Pinpoint the cell where the given text exists, returning its [X, Y] midpoint coordinate. 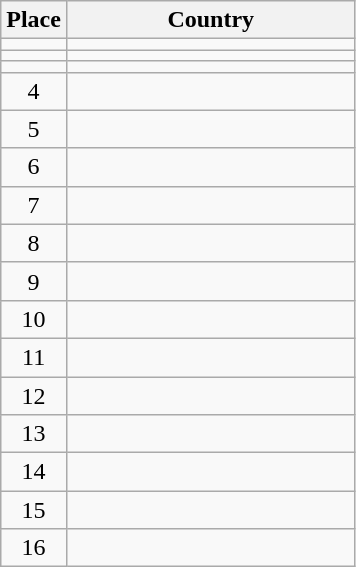
12 [34, 395]
4 [34, 91]
13 [34, 434]
16 [34, 548]
6 [34, 167]
9 [34, 281]
10 [34, 319]
14 [34, 472]
5 [34, 129]
11 [34, 357]
7 [34, 205]
Country [210, 20]
15 [34, 510]
Place [34, 20]
8 [34, 243]
